Pinpoint the cell where the given text exists, returning its (X, Y) midpoint coordinate. 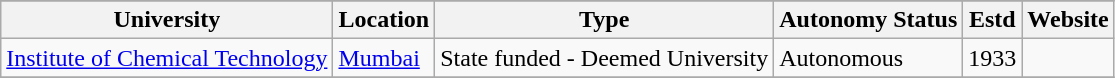
Type (604, 20)
Institute of Chemical Technology (167, 58)
Mumbai (384, 58)
Autonomy Status (868, 20)
Website (1068, 20)
Autonomous (868, 58)
State funded - Deemed University (604, 58)
University (167, 20)
Location (384, 20)
Estd (992, 20)
1933 (992, 58)
